Capture the cell that displays the provided text and extract its [X, Y] central coordinate. 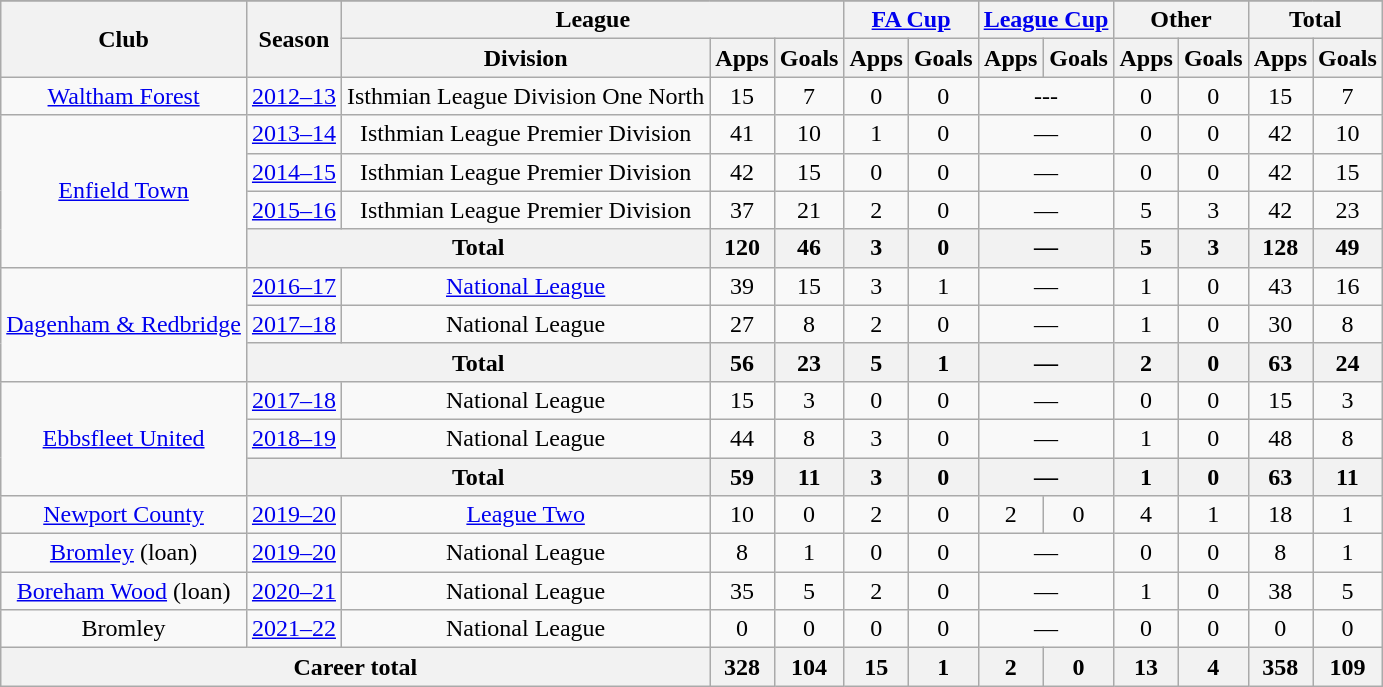
49 [1348, 248]
328 [742, 667]
18 [1280, 515]
Boreham Wood (loan) [124, 591]
37 [742, 210]
Club [124, 39]
44 [742, 438]
21 [809, 210]
FA Cup [911, 20]
16 [1348, 286]
109 [1348, 667]
39 [742, 286]
104 [809, 667]
Division [525, 58]
27 [742, 324]
League Cup [1046, 20]
Career total [356, 667]
Waltham Forest [124, 96]
59 [742, 477]
46 [809, 248]
Other [1181, 20]
Dagenham & Redbridge [124, 324]
24 [1348, 362]
2021–22 [294, 629]
2015–16 [294, 210]
2012–13 [294, 96]
2018–19 [294, 438]
56 [742, 362]
2014–15 [294, 172]
120 [742, 248]
41 [742, 134]
Newport County [124, 515]
Season [294, 39]
358 [1280, 667]
Enfield Town [124, 191]
48 [1280, 438]
43 [1280, 286]
30 [1280, 324]
128 [1280, 248]
38 [1280, 591]
2016–17 [294, 286]
Bromley (loan) [124, 553]
13 [1146, 667]
Isthmian League Division One North [525, 96]
Bromley [124, 629]
2020–21 [294, 591]
35 [742, 591]
--- [1046, 96]
League Two [525, 515]
Ebbsfleet United [124, 438]
League [592, 20]
2013–14 [294, 134]
